Output the (X, Y) coordinate of the center of the cell containing the given text.  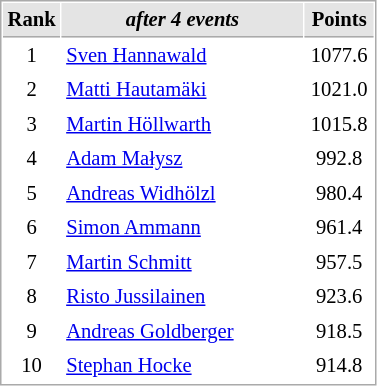
9 (32, 332)
1015.8 (340, 124)
1021.0 (340, 90)
Martin Schmitt (183, 262)
4 (32, 158)
Risto Jussilainen (183, 296)
1 (32, 56)
7 (32, 262)
10 (32, 366)
Andreas Goldberger (183, 332)
980.4 (340, 194)
918.5 (340, 332)
Simon Ammann (183, 228)
after 4 events (183, 20)
914.8 (340, 366)
Rank (32, 20)
Sven Hannawald (183, 56)
957.5 (340, 262)
Points (340, 20)
Matti Hautamäki (183, 90)
1077.6 (340, 56)
Andreas Widhölzl (183, 194)
Martin Höllwarth (183, 124)
3 (32, 124)
5 (32, 194)
8 (32, 296)
2 (32, 90)
Stephan Hocke (183, 366)
923.6 (340, 296)
961.4 (340, 228)
6 (32, 228)
992.8 (340, 158)
Adam Małysz (183, 158)
